Determine the [x, y] coordinate at the center of the cell enclosing the given text.  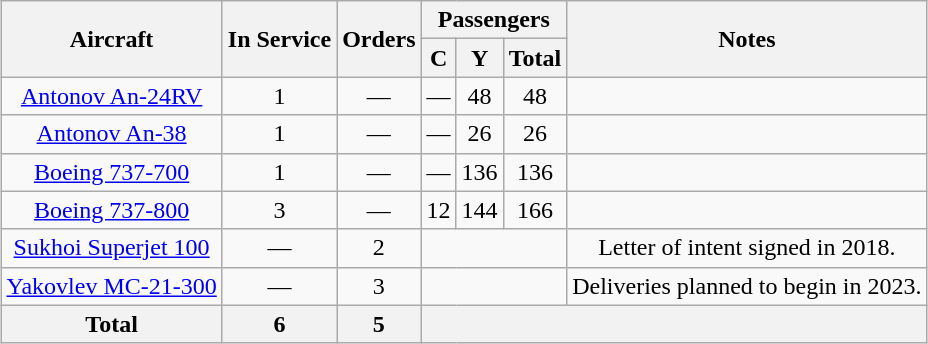
Boeing 737-700 [112, 172]
2 [379, 248]
12 [438, 210]
5 [379, 324]
Yakovlev MC-21-300 [112, 286]
166 [535, 210]
In Service [279, 39]
Antonov An-38 [112, 134]
Sukhoi Superjet 100 [112, 248]
Notes [747, 39]
144 [480, 210]
6 [279, 324]
Antonov An-24RV [112, 96]
Aircraft [112, 39]
C [438, 58]
Passengers [494, 20]
Boeing 737-800 [112, 210]
Y [480, 58]
Deliveries planned to begin in 2023. [747, 286]
Letter of intent signed in 2018. [747, 248]
Orders [379, 39]
